Return (x, y) of the center of cell containing provided text 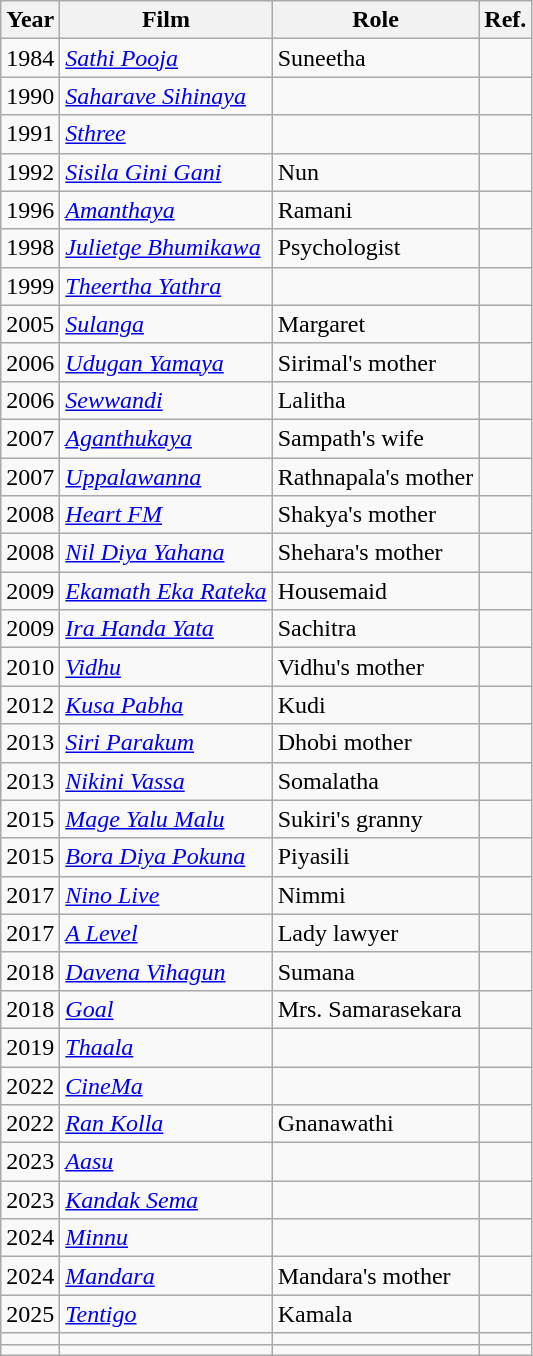
Nun (376, 172)
Mandara's mother (376, 1276)
Sukiri's granny (376, 819)
Ekamath Eka Rateka (166, 591)
Vidhu's mother (376, 667)
Piyasili (376, 857)
Davena Vihagun (166, 971)
Mage Yalu Malu (166, 819)
Kudi (376, 705)
Sewwandi (166, 400)
Lalitha (376, 400)
Sampath's wife (376, 438)
Mandara (166, 1276)
Shehara's mother (376, 553)
Ramani (376, 210)
Housemaid (376, 591)
Theertha Yathra (166, 286)
Nil Diya Yahana (166, 553)
Uppalawanna (166, 477)
Ref. (506, 20)
2005 (30, 324)
Nimmi (376, 895)
Goal (166, 1009)
Aasu (166, 1162)
1999 (30, 286)
2025 (30, 1314)
Siri Parakum (166, 743)
Minnu (166, 1238)
2012 (30, 705)
Film (166, 20)
Somalatha (376, 781)
Kamala (376, 1314)
Kusa Pabha (166, 705)
2019 (30, 1047)
Aganthukaya (166, 438)
1984 (30, 58)
1991 (30, 134)
Udugan Yamaya (166, 362)
Year (30, 20)
Bora Diya Pokuna (166, 857)
Vidhu (166, 667)
Ira Handa Yata (166, 629)
Sisila Gini Gani (166, 172)
Lady lawyer (376, 933)
Saharave Sihinaya (166, 96)
Ran Kolla (166, 1124)
Sumana (376, 971)
Sirimal's mother (376, 362)
Sulanga (166, 324)
1992 (30, 172)
Shakya's mother (376, 515)
Psychologist (376, 248)
Amanthaya (166, 210)
Julietge Bhumikawa (166, 248)
Tentigo (166, 1314)
Sthree (166, 134)
Gnanawathi (376, 1124)
1996 (30, 210)
Nikini Vassa (166, 781)
2010 (30, 667)
Rathnapala's mother (376, 477)
Nino Live (166, 895)
Suneetha (376, 58)
Thaala (166, 1047)
Mrs. Samarasekara (376, 1009)
Role (376, 20)
1990 (30, 96)
CineMa (166, 1085)
Heart FM (166, 515)
A Level (166, 933)
Sathi Pooja (166, 58)
Dhobi mother (376, 743)
1998 (30, 248)
Margaret (376, 324)
Sachitra (376, 629)
Kandak Sema (166, 1200)
